Detect which cell encompasses the target text, then output its [X, Y] center coordinate. 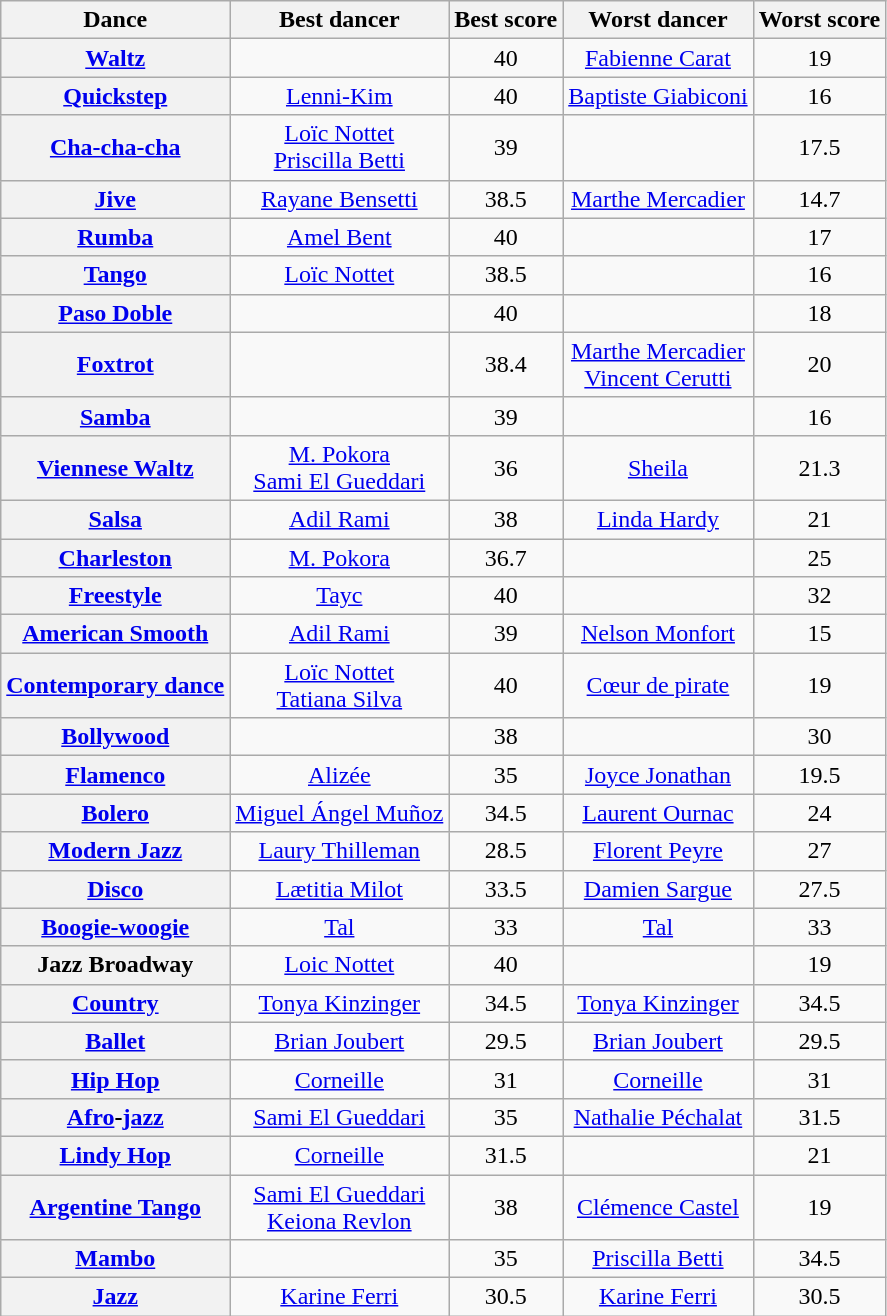
Tayc [340, 596]
Baptiste Giabiconi [658, 96]
Best score [506, 20]
36 [506, 468]
Freestyle [116, 596]
Jazz Broadway [116, 965]
Miguel Ángel Muñoz [340, 813]
19.5 [820, 775]
Mambo [116, 1259]
17.5 [820, 148]
14.7 [820, 199]
Quickstep [116, 96]
Cœur de pirate [658, 686]
Lenni-Kim [340, 96]
Laurent Ournac [658, 813]
Florent Peyre [658, 851]
15 [820, 634]
Samba [116, 416]
30 [820, 737]
Lætitia Milot [340, 889]
27 [820, 851]
Tango [116, 275]
Rayane Bensetti [340, 199]
Cha-cha-cha [116, 148]
Loïc Nottet [340, 275]
Clémence Castel [658, 1206]
M. Pokora [340, 557]
Loïc NottetTatiana Silva [340, 686]
Loic Nottet [340, 965]
Sami El GueddariKeiona Revlon [340, 1206]
20 [820, 364]
21.3 [820, 468]
Worst dancer [658, 20]
Bollywood [116, 737]
American Smooth [116, 634]
38.4 [506, 364]
Viennese Waltz [116, 468]
Rumba [116, 237]
Amel Bent [340, 237]
Damien Sargue [658, 889]
Boogie-woogie [116, 927]
33.5 [506, 889]
Modern Jazz [116, 851]
28.5 [506, 851]
Salsa [116, 519]
Nelson Monfort [658, 634]
Nathalie Péchalat [658, 1117]
17 [820, 237]
Country [116, 1003]
Alizée [340, 775]
Hip Hop [116, 1079]
27.5 [820, 889]
25 [820, 557]
Contemporary dance [116, 686]
Fabienne Carat [658, 58]
Argentine Tango [116, 1206]
Joyce Jonathan [658, 775]
Jive [116, 199]
Afro-jazz [116, 1117]
Loïc NottetPriscilla Betti [340, 148]
Marthe Mercadier [658, 199]
M. PokoraSami El Gueddari [340, 468]
Waltz [116, 58]
Sami El Gueddari [340, 1117]
Dance [116, 20]
Priscilla Betti [658, 1259]
Disco [116, 889]
Ballet [116, 1041]
Flamenco [116, 775]
32 [820, 596]
Marthe MercadierVincent Cerutti [658, 364]
Paso Doble [116, 313]
Charleston [116, 557]
24 [820, 813]
Linda Hardy [658, 519]
36.7 [506, 557]
Lindy Hop [116, 1155]
18 [820, 313]
Jazz [116, 1297]
Foxtrot [116, 364]
Sheila [658, 468]
Worst score [820, 20]
Best dancer [340, 20]
Laury Thilleman [340, 851]
Bolero [116, 813]
